Provide the [X, Y] coordinate of the cell's center where the given text is located.  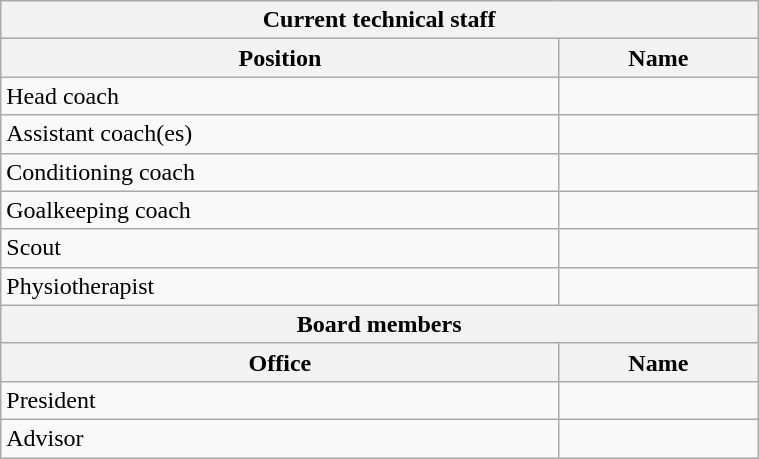
Head coach [280, 96]
Position [280, 58]
Physiotherapist [280, 286]
Goalkeeping coach [280, 210]
President [280, 400]
Assistant coach(es) [280, 134]
Office [280, 362]
Scout [280, 248]
Board members [380, 324]
Conditioning coach [280, 172]
Current technical staff [380, 20]
Advisor [280, 438]
